Find where the given text appears and provide that cell's center as [x, y] coordinate. 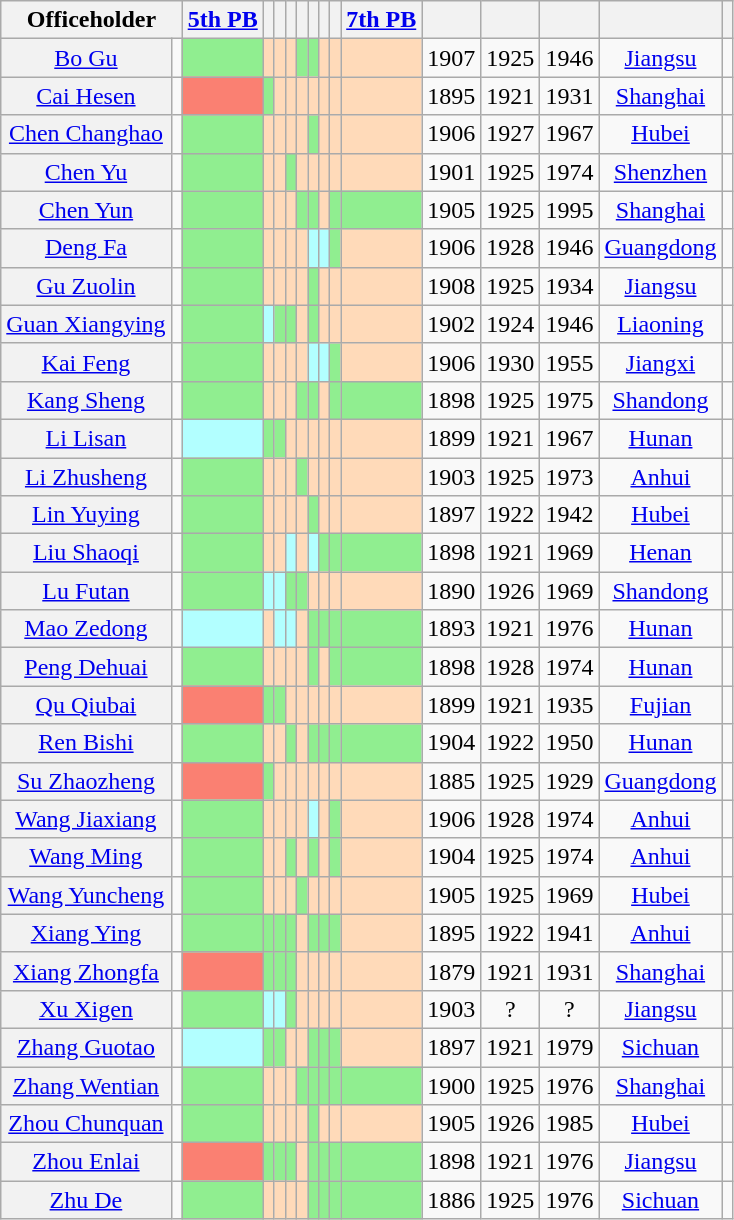
1930 [510, 362]
Xiang Zhongfa [86, 971]
Cai Hesen [86, 96]
1890 [452, 591]
Peng Dehuai [86, 667]
Zhu De [86, 1200]
Mao Zedong [86, 629]
Zhou Enlai [86, 1162]
1879 [452, 971]
Chen Changhao [86, 134]
Li Lisan [86, 438]
Zhang Guotao [86, 1047]
1995 [570, 210]
1942 [570, 515]
Liu Shaoqi [86, 553]
1885 [452, 781]
1907 [452, 58]
1941 [570, 933]
Su Zhaozheng [86, 781]
Xu Xigen [86, 1009]
1886 [452, 1200]
1927 [510, 134]
Ren Bishi [86, 743]
Wang Ming [86, 857]
5th PB [222, 20]
1979 [570, 1047]
Fujian [660, 705]
Qu Qiubai [86, 705]
Guan Xiangying [86, 324]
Chen Yu [86, 172]
Xiang Ying [86, 933]
Zhou Chunquan [86, 1124]
1900 [452, 1085]
Liaoning [660, 324]
Jiangxi [660, 362]
1975 [570, 400]
1935 [570, 705]
Chen Yun [86, 210]
1893 [452, 629]
1955 [570, 362]
Officeholder [92, 20]
Lin Yuying [86, 515]
1908 [452, 286]
Wang Jiaxiang [86, 819]
1934 [570, 286]
Shenzhen [660, 172]
7th PB [382, 20]
Wang Yuncheng [86, 895]
Henan [660, 553]
Bo Gu [86, 58]
1924 [510, 324]
1901 [452, 172]
1973 [570, 477]
Kai Feng [86, 362]
1902 [452, 324]
Gu Zuolin [86, 286]
Li Zhusheng [86, 477]
1929 [570, 781]
1950 [570, 743]
Lu Futan [86, 591]
Zhang Wentian [86, 1085]
Deng Fa [86, 248]
1985 [570, 1124]
Kang Sheng [86, 400]
